Pinpoint the cell where the given text exists, returning its [x, y] midpoint coordinate. 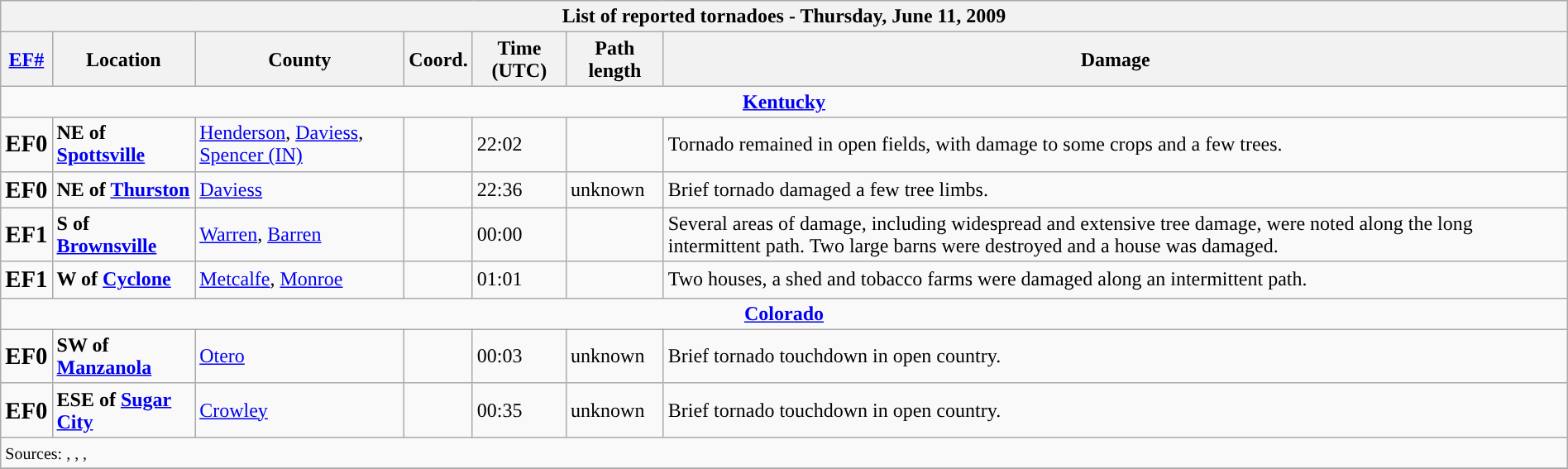
Location [124, 60]
Damage [1115, 60]
Time (UTC) [519, 60]
List of reported tornadoes - Thursday, June 11, 2009 [784, 17]
Crowley [299, 410]
22:02 [519, 144]
Warren, Barren [299, 235]
SW of Manzanola [124, 356]
Sources: , , , [784, 452]
00:00 [519, 235]
County [299, 60]
Henderson, Daviess, Spencer (IN) [299, 144]
S of Brownsville [124, 235]
00:03 [519, 356]
Tornado remained in open fields, with damage to some crops and a few trees. [1115, 144]
ESE of Sugar City [124, 410]
01:01 [519, 280]
00:35 [519, 410]
Colorado [784, 313]
Coord. [438, 60]
Metcalfe, Monroe [299, 280]
NE of Thurston [124, 189]
NE of Spottsville [124, 144]
Daviess [299, 189]
22:36 [519, 189]
Two houses, a shed and tobacco farms were damaged along an intermittent path. [1115, 280]
Otero [299, 356]
Kentucky [784, 102]
EF# [26, 60]
W of Cyclone [124, 280]
Path length [615, 60]
Brief tornado damaged a few tree limbs. [1115, 189]
